For the text-containing cell, return its midpoint in (X, Y) coordinate format. 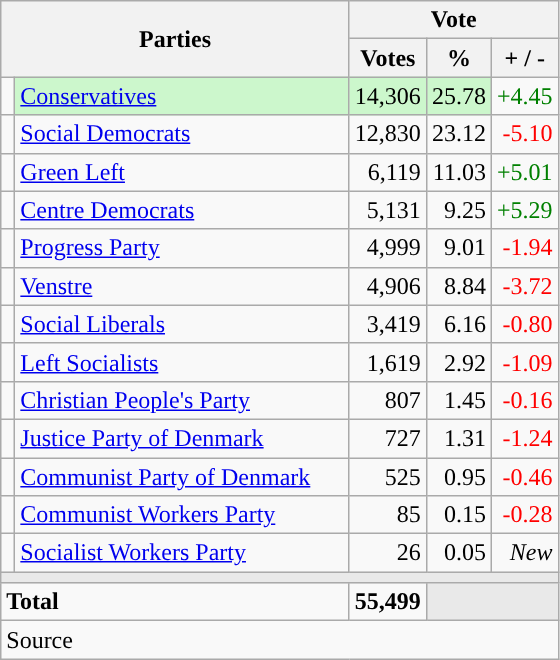
-1.09 (524, 362)
2.92 (458, 362)
Source (280, 640)
Social Liberals (182, 324)
4,906 (388, 286)
0.05 (458, 553)
Christian People's Party (182, 400)
-0.46 (524, 477)
6.16 (458, 324)
-5.10 (524, 134)
1.31 (458, 438)
11.03 (458, 172)
26 (388, 553)
12,830 (388, 134)
525 (388, 477)
-3.72 (524, 286)
1,619 (388, 362)
-0.80 (524, 324)
1.45 (458, 400)
-0.16 (524, 400)
85 (388, 515)
9.25 (458, 210)
-1.24 (524, 438)
8.84 (458, 286)
Green Left (182, 172)
3,419 (388, 324)
Progress Party (182, 248)
+5.01 (524, 172)
14,306 (388, 96)
Social Democrats (182, 134)
Venstre (182, 286)
+5.29 (524, 210)
Justice Party of Denmark (182, 438)
Left Socialists (182, 362)
727 (388, 438)
+4.45 (524, 96)
-0.28 (524, 515)
Centre Democrats (182, 210)
Total (176, 602)
4,999 (388, 248)
Conservatives (182, 96)
Parties (176, 39)
-1.94 (524, 248)
Vote (454, 20)
5,131 (388, 210)
23.12 (458, 134)
+ / - (524, 58)
0.15 (458, 515)
807 (388, 400)
Communist Workers Party (182, 515)
0.95 (458, 477)
Socialist Workers Party (182, 553)
% (458, 58)
Communist Party of Denmark (182, 477)
6,119 (388, 172)
9.01 (458, 248)
55,499 (388, 602)
Votes (388, 58)
25.78 (458, 96)
New (524, 553)
